Extract the [x, y] coordinate from the center of the cell holding the provided text.  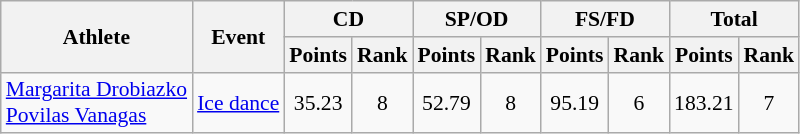
Ice dance [238, 102]
SP/OD [477, 19]
6 [640, 102]
FS/FD [605, 19]
Athlete [96, 36]
Total [734, 19]
7 [770, 102]
95.19 [575, 102]
52.79 [447, 102]
183.21 [704, 102]
Event [238, 36]
CD [348, 19]
35.23 [318, 102]
Margarita Drobiazko Povilas Vanagas [96, 102]
